Capture the cell that displays the provided text and extract its (x, y) central coordinate. 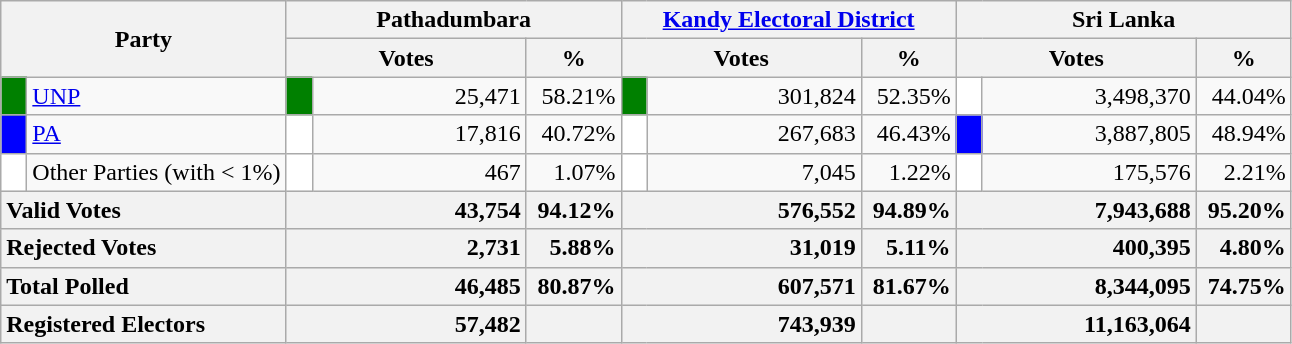
46,485 (406, 286)
1.22% (908, 172)
44.04% (1244, 96)
17,816 (419, 134)
UNP (156, 96)
Total Polled (144, 286)
PA (156, 134)
80.87% (574, 286)
94.12% (574, 210)
95.20% (1244, 210)
58.21% (574, 96)
3,498,370 (1089, 96)
1.07% (574, 172)
2.21% (1244, 172)
400,395 (1076, 248)
81.67% (908, 286)
52.35% (908, 96)
301,824 (754, 96)
607,571 (741, 286)
43,754 (406, 210)
25,471 (419, 96)
267,683 (754, 134)
Party (144, 39)
Kandy Electoral District (788, 20)
40.72% (574, 134)
Rejected Votes (144, 248)
74.75% (1244, 286)
31,019 (741, 248)
8,344,095 (1076, 286)
48.94% (1244, 134)
467 (419, 172)
175,576 (1089, 172)
5.11% (908, 248)
57,482 (406, 324)
Other Parties (with < 1%) (156, 172)
7,045 (754, 172)
Sri Lanka (1124, 20)
576,552 (741, 210)
Registered Electors (144, 324)
46.43% (908, 134)
Pathadumbara (454, 20)
11,163,064 (1076, 324)
5.88% (574, 248)
7,943,688 (1076, 210)
3,887,805 (1089, 134)
Valid Votes (144, 210)
4.80% (1244, 248)
2,731 (406, 248)
94.89% (908, 210)
743,939 (741, 324)
